Determine the [x, y] coordinate at the center of the cell enclosing the given text.  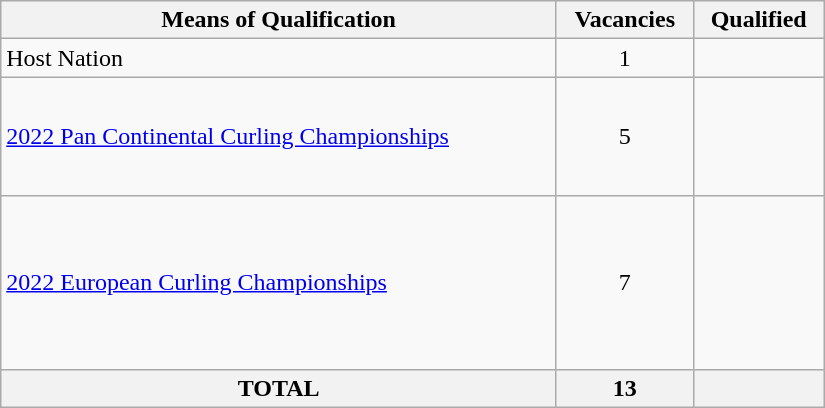
5 [624, 136]
13 [624, 388]
Means of Qualification [279, 20]
TOTAL [279, 388]
1 [624, 58]
Vacancies [624, 20]
7 [624, 282]
2022 Pan Continental Curling Championships [279, 136]
2022 European Curling Championships [279, 282]
Host Nation [279, 58]
Qualified [758, 20]
